Output the (x, y) coordinate of the center of the cell containing the given text.  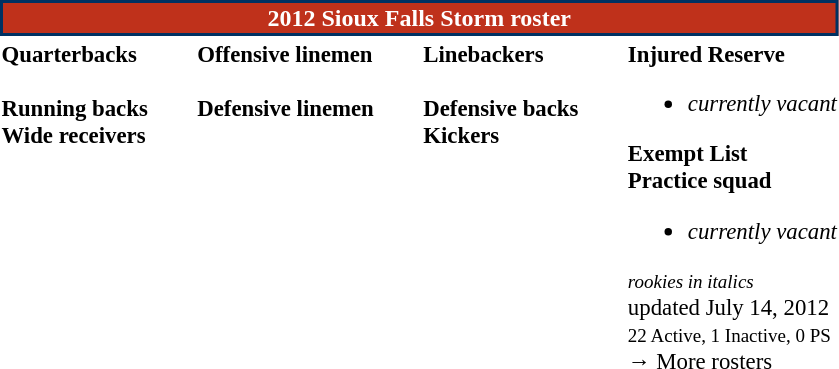
2012 Sioux Falls Storm roster (419, 18)
